Scan for the cell matching the given text and deliver its [X, Y] coordinate at center. 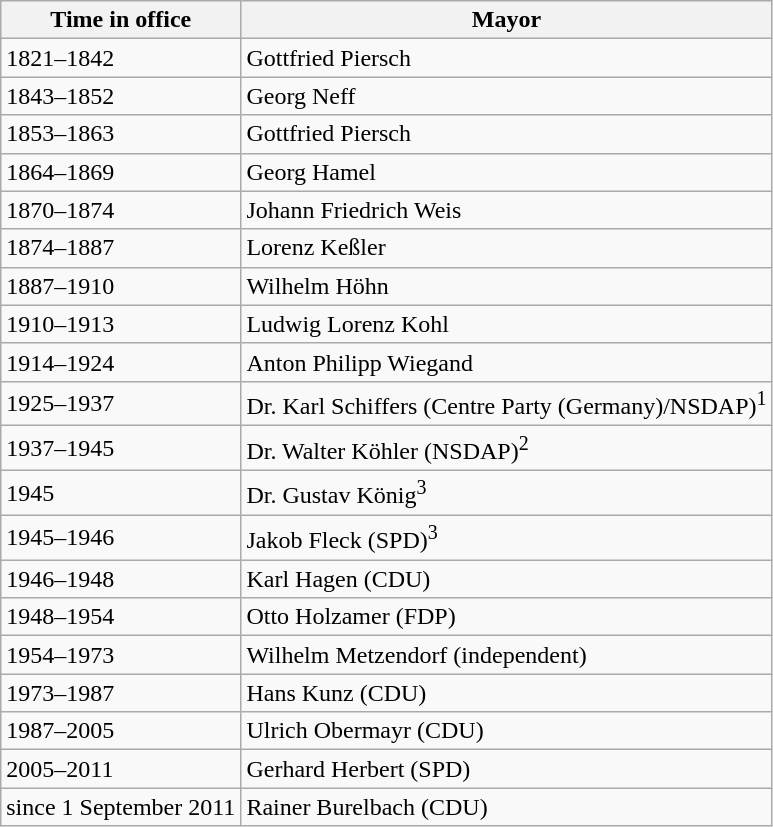
1843–1852 [121, 96]
1870–1874 [121, 210]
Georg Neff [506, 96]
Dr. Walter Köhler (NSDAP)2 [506, 448]
1946–1948 [121, 579]
Karl Hagen (CDU) [506, 579]
Time in office [121, 20]
1914–1924 [121, 362]
1937–1945 [121, 448]
Ulrich Obermayr (CDU) [506, 731]
Wilhelm Metzendorf (independent) [506, 655]
Dr. Gustav König3 [506, 492]
Ludwig Lorenz Kohl [506, 324]
2005–2011 [121, 769]
Dr. Karl Schiffers (Centre Party (Germany)/NSDAP)1 [506, 404]
Gerhard Herbert (SPD) [506, 769]
1987–2005 [121, 731]
Georg Hamel [506, 172]
Otto Holzamer (FDP) [506, 617]
1864–1869 [121, 172]
1910–1913 [121, 324]
1925–1937 [121, 404]
1945 [121, 492]
Jakob Fleck (SPD)3 [506, 538]
Mayor [506, 20]
1887–1910 [121, 286]
1821–1842 [121, 58]
Hans Kunz (CDU) [506, 693]
Anton Philipp Wiegand [506, 362]
since 1 September 2011 [121, 807]
1945–1946 [121, 538]
1948–1954 [121, 617]
1874–1887 [121, 248]
Johann Friedrich Weis [506, 210]
1954–1973 [121, 655]
1853–1863 [121, 134]
1973–1987 [121, 693]
Rainer Burelbach (CDU) [506, 807]
Lorenz Keßler [506, 248]
Wilhelm Höhn [506, 286]
